Find where the given text appears and provide that cell's center as (X, Y) coordinate. 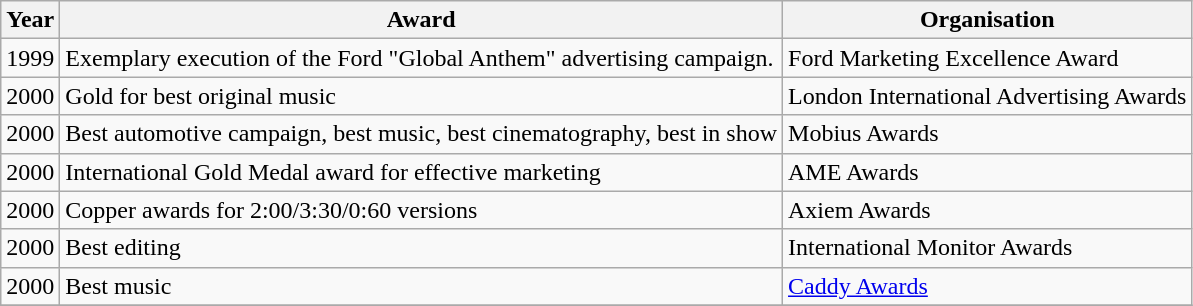
1999 (30, 58)
Gold for best original music (422, 96)
Caddy Awards (988, 286)
London International Advertising Awards (988, 96)
Best automotive campaign, best music, best cinematography, best in show (422, 134)
Best editing (422, 248)
Ford Marketing Excellence Award (988, 58)
Axiem Awards (988, 210)
International Gold Medal award for effective marketing (422, 172)
Mobius Awards (988, 134)
Copper awards for 2:00/3:30/0:60 versions (422, 210)
Year (30, 20)
Organisation (988, 20)
Exemplary execution of the Ford "Global Anthem" advertising campaign. (422, 58)
International Monitor Awards (988, 248)
Best music (422, 286)
Award (422, 20)
AME Awards (988, 172)
